Locate the cell with the specified text and output its (X, Y) center coordinate. 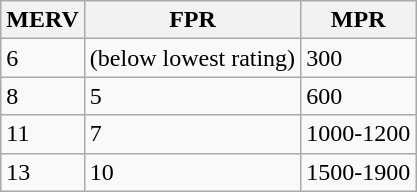
1500-1900 (358, 172)
300 (358, 58)
FPR (192, 20)
10 (192, 172)
(below lowest rating) (192, 58)
MPR (358, 20)
13 (43, 172)
6 (43, 58)
8 (43, 96)
1000-1200 (358, 134)
MERV (43, 20)
11 (43, 134)
5 (192, 96)
600 (358, 96)
7 (192, 134)
